Capture the cell that displays the provided text and extract its [x, y] central coordinate. 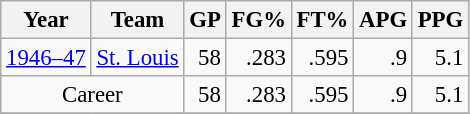
Career [92, 95]
St. Louis [138, 58]
1946–47 [46, 58]
Year [46, 20]
FT% [322, 20]
FG% [258, 20]
APG [384, 20]
GP [205, 20]
PPG [440, 20]
Team [138, 20]
